From the cell containing the given text, extract its center point as [x, y] coordinate. 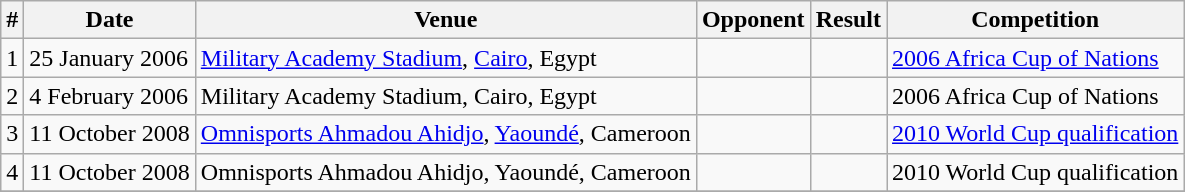
Venue [446, 20]
4 February 2006 [110, 96]
Date [110, 20]
3 [12, 134]
Result [848, 20]
Opponent [753, 20]
1 [12, 58]
4 [12, 172]
25 January 2006 [110, 58]
2 [12, 96]
# [12, 20]
Competition [1036, 20]
